Find where the given text appears and provide that cell's center as [X, Y] coordinate. 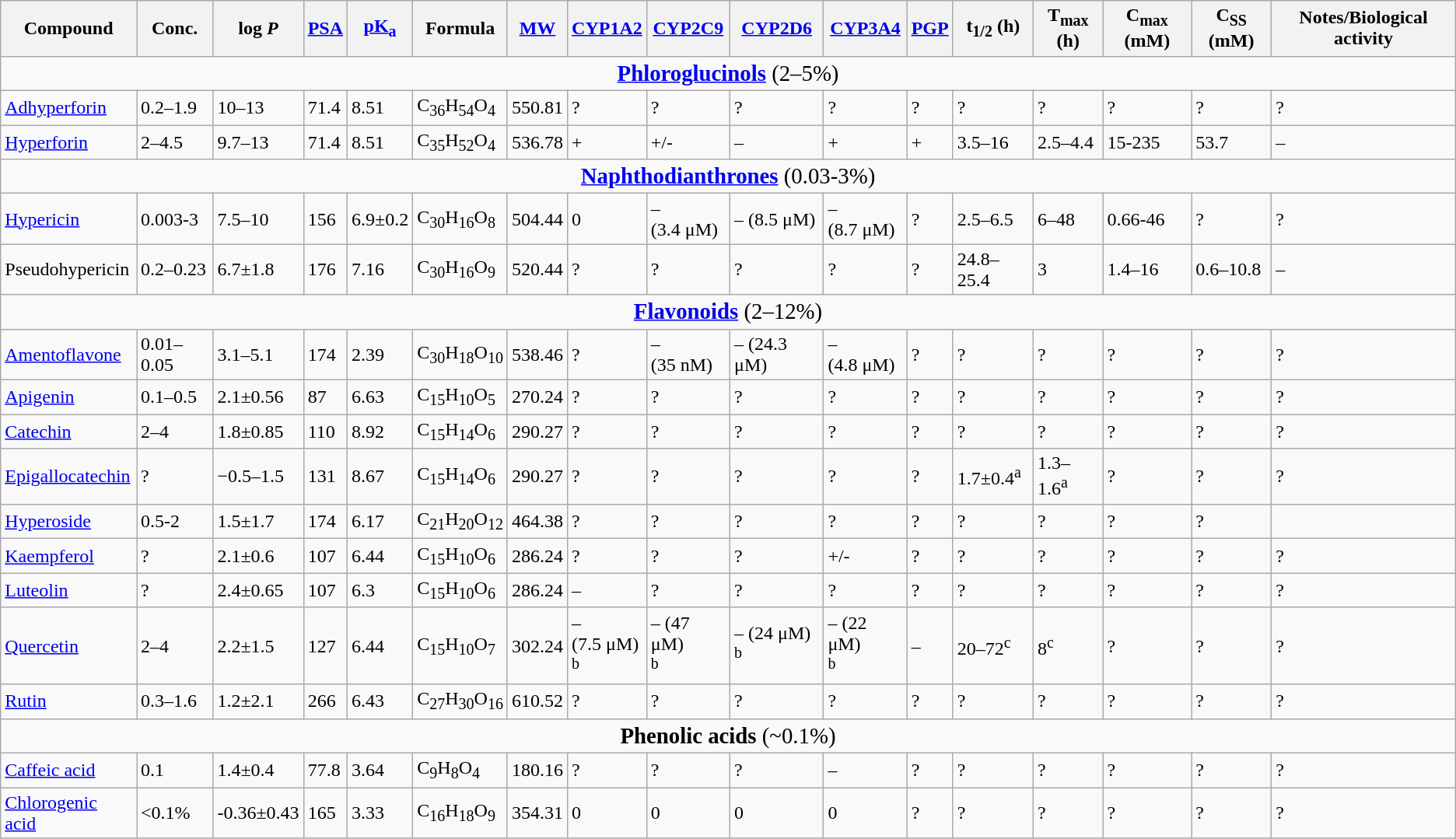
2.5–4.4 [1068, 142]
6.17 [380, 521]
0.2–1.9 [175, 107]
520.44 [537, 269]
9.7–13 [258, 142]
PSA [325, 28]
8.92 [380, 431]
CYP1A2 [607, 28]
Caffeic acid [68, 770]
Kaempferol [68, 556]
538.46 [537, 355]
Luteolin [68, 590]
Chlorogenic acid [68, 813]
– (35 nM) [688, 355]
127 [325, 645]
180.16 [537, 770]
2.1±0.6 [258, 556]
Amentoflavone [68, 355]
pKa [380, 28]
0.66-46 [1147, 219]
0.3–1.6 [175, 701]
C15H10O7 [460, 645]
Quercetin [68, 645]
CYP3A4 [865, 28]
1.2±2.1 [258, 701]
7.16 [380, 269]
87 [325, 397]
2.4±0.65 [258, 590]
3.33 [380, 813]
Hypericin [68, 219]
Formula [460, 28]
0.003-3 [175, 219]
156 [325, 219]
2.1±0.56 [258, 397]
– (8.5 μM) [776, 219]
C36H54O4 [460, 107]
C9H8O4 [460, 770]
6.7±1.8 [258, 269]
302.24 [537, 645]
131 [325, 477]
1.5±1.7 [258, 521]
Phenolic acids (~0.1%) [728, 736]
1.4±0.4 [258, 770]
– (47 μM)b [688, 645]
2.39 [380, 355]
Conc. [175, 28]
3.1–5.1 [258, 355]
Epigallocatechin [68, 477]
Phloroglucinols (2–5%) [728, 73]
CSS (mM) [1232, 28]
t1/2 (h) [992, 28]
MW [537, 28]
6–48 [1068, 219]
504.44 [537, 219]
Flavonoids (2–12%) [728, 312]
176 [325, 269]
77.8 [325, 770]
10–13 [258, 107]
6.3 [380, 590]
7.5–10 [258, 219]
165 [325, 813]
-0.36±0.43 [258, 813]
– (7.5 μM)b [607, 645]
Notes/Biological activity [1364, 28]
3.5–16 [992, 142]
6.9±0.2 [380, 219]
Hyperforin [68, 142]
550.81 [537, 107]
Compound [68, 28]
– (24 μM)b [776, 645]
Naphthodianthrones (0.03-3%) [728, 177]
– (24.3 μM) [776, 355]
270.24 [537, 397]
– (8.7 μM) [865, 219]
C30H16O9 [460, 269]
C16H18O9 [460, 813]
log P [258, 28]
C27H30O16 [460, 701]
– (3.4 μM) [688, 219]
Pseudohypericin [68, 269]
2.5–6.5 [992, 219]
1.8±0.85 [258, 431]
C30H18O10 [460, 355]
Rutin [68, 701]
Catechin [68, 431]
3.64 [380, 770]
2.2±1.5 [258, 645]
C15H10O5 [460, 397]
0.5-2 [175, 521]
0.2–0.23 [175, 269]
Adhyperforin [68, 107]
Tmax (h) [1068, 28]
– (4.8 μM) [865, 355]
– (22 μM)b [865, 645]
20–72c [992, 645]
<0.1% [175, 813]
0.1–0.5 [175, 397]
15-235 [1147, 142]
0.6–10.8 [1232, 269]
24.8–25.4 [992, 269]
CYP2D6 [776, 28]
536.78 [537, 142]
8.67 [380, 477]
Hyperoside [68, 521]
266 [325, 701]
CYP2C9 [688, 28]
610.52 [537, 701]
1.4–16 [1147, 269]
C30H16O8 [460, 219]
6.43 [380, 701]
C35H52O4 [460, 142]
110 [325, 431]
1.3–1.6a [1068, 477]
354.31 [537, 813]
1.7±0.4a [992, 477]
PGP [930, 28]
Apigenin [68, 397]
464.38 [537, 521]
3 [1068, 269]
8c [1068, 645]
0.1 [175, 770]
−0.5–1.5 [258, 477]
2–4.5 [175, 142]
0.01–0.05 [175, 355]
C21H20O12 [460, 521]
Cmax (mM) [1147, 28]
6.63 [380, 397]
53.7 [1232, 142]
